Capture the cell that displays the provided text and extract its (X, Y) central coordinate. 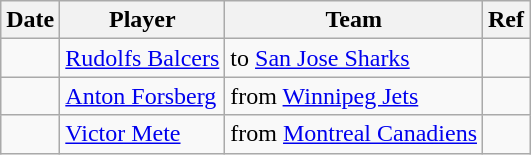
Date (30, 20)
Anton Forsberg (142, 96)
from Winnipeg Jets (354, 96)
to San Jose Sharks (354, 58)
Player (142, 20)
Victor Mete (142, 134)
Rudolfs Balcers (142, 58)
Ref (506, 20)
Team (354, 20)
from Montreal Canadiens (354, 134)
